Return the [X, Y] coordinate for the center point of the cell that contains the specified text.  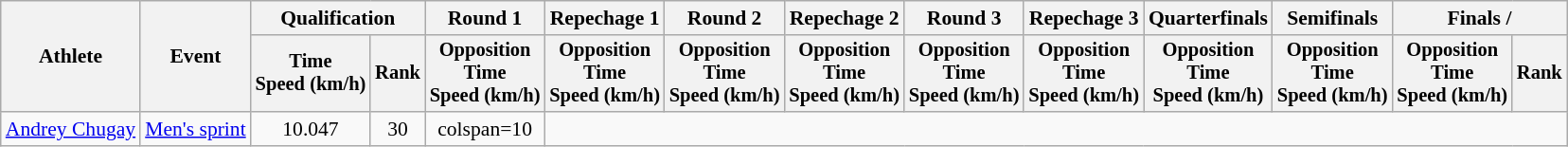
Round 1 [485, 18]
30 [398, 129]
Round 2 [725, 18]
Andrey Chugay [70, 129]
Event [195, 57]
10.047 [311, 129]
Quarterfinals [1208, 18]
Repechage 3 [1083, 18]
TimeSpeed (km/h) [311, 74]
Athlete [70, 57]
Repechage 2 [845, 18]
colspan=10 [485, 129]
Finals / [1479, 18]
Semifinals [1333, 18]
Men's sprint [195, 129]
Round 3 [964, 18]
Repechage 1 [604, 18]
Qualification [338, 18]
